For the text-containing cell, return its midpoint in [X, Y] coordinate format. 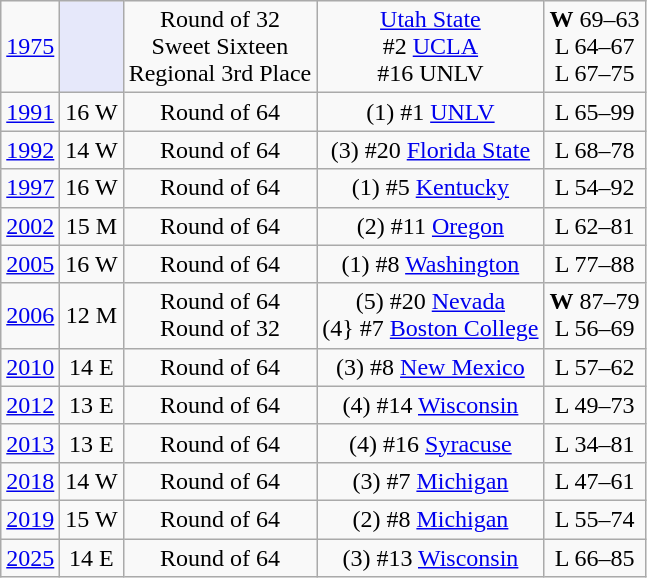
2006 [30, 316]
(3) #13 Wisconsin [430, 557]
(4) #14 Wisconsin [430, 405]
L 66–85 [594, 557]
(3) #20 Florida State [430, 150]
15 M [92, 226]
2010 [30, 367]
L 68–78 [594, 150]
2012 [30, 405]
Round of 64Round of 32 [220, 316]
L 54–92 [594, 188]
L 34–81 [594, 443]
W 69–63L 64–67L 67–75 [594, 47]
15 W [92, 519]
(1) #8 Washington [430, 264]
L 65–99 [594, 112]
2013 [30, 443]
1992 [30, 150]
(1) #5 Kentucky [430, 188]
(2) #8 Michigan [430, 519]
(3) #7 Michigan [430, 481]
2005 [30, 264]
W 87–79L 56–69 [594, 316]
Utah State#2 UCLA#16 UNLV [430, 47]
1997 [30, 188]
(1) #1 UNLV [430, 112]
(5) #20 Nevada(4} #7 Boston College [430, 316]
2002 [30, 226]
12 M [92, 316]
Round of 32Sweet SixteenRegional 3rd Place [220, 47]
L 55–74 [594, 519]
L 77–88 [594, 264]
L 57–62 [594, 367]
L 49–73 [594, 405]
1991 [30, 112]
2025 [30, 557]
(3) #8 New Mexico [430, 367]
2018 [30, 481]
(4) #16 Syracuse [430, 443]
(2) #11 Oregon [430, 226]
L 47–61 [594, 481]
L 62–81 [594, 226]
2019 [30, 519]
1975 [30, 47]
